Return the [X, Y] coordinate for the center point of the cell that contains the specified text.  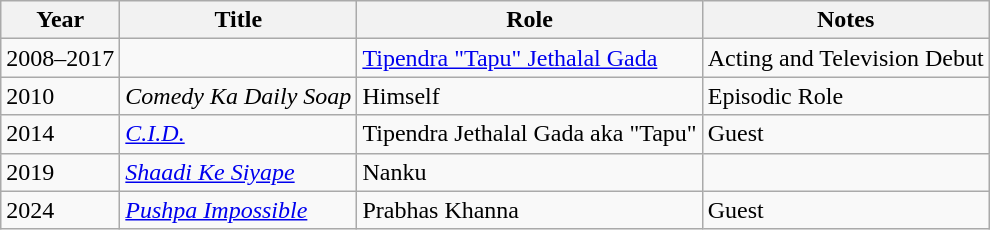
Acting and Television Debut [846, 58]
Tipendra Jethalal Gada aka "Tapu" [530, 134]
2019 [60, 172]
C.I.D. [238, 134]
2024 [60, 210]
Nanku [530, 172]
Episodic Role [846, 96]
Title [238, 20]
2008–2017 [60, 58]
Notes [846, 20]
2010 [60, 96]
Himself [530, 96]
Tipendra "Tapu" Jethalal Gada [530, 58]
Year [60, 20]
Shaadi Ke Siyape [238, 172]
Prabhas Khanna [530, 210]
Comedy Ka Daily Soap [238, 96]
2014 [60, 134]
Role [530, 20]
Pushpa Impossible [238, 210]
